Determine the [X, Y] coordinate at the center of the cell enclosing the given text.  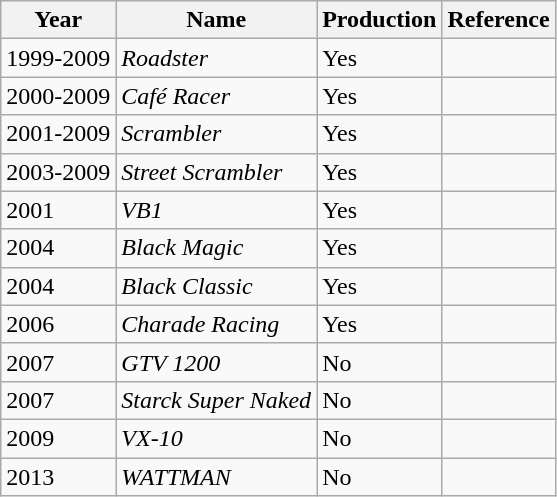
Café Racer [216, 96]
2000-2009 [58, 96]
VX-10 [216, 438]
GTV 1200 [216, 362]
1999-2009 [58, 58]
WATTMAN [216, 477]
Black Magic [216, 248]
Name [216, 20]
2006 [58, 324]
Street Scrambler [216, 172]
Black Classic [216, 286]
Year [58, 20]
2003-2009 [58, 172]
2009 [58, 438]
Scrambler [216, 134]
Roadster [216, 58]
Reference [498, 20]
Production [380, 20]
2013 [58, 477]
2001 [58, 210]
Starck Super Naked [216, 400]
2001-2009 [58, 134]
Charade Racing [216, 324]
VB1 [216, 210]
